Scan for the cell matching the given text and deliver its [X, Y] coordinate at center. 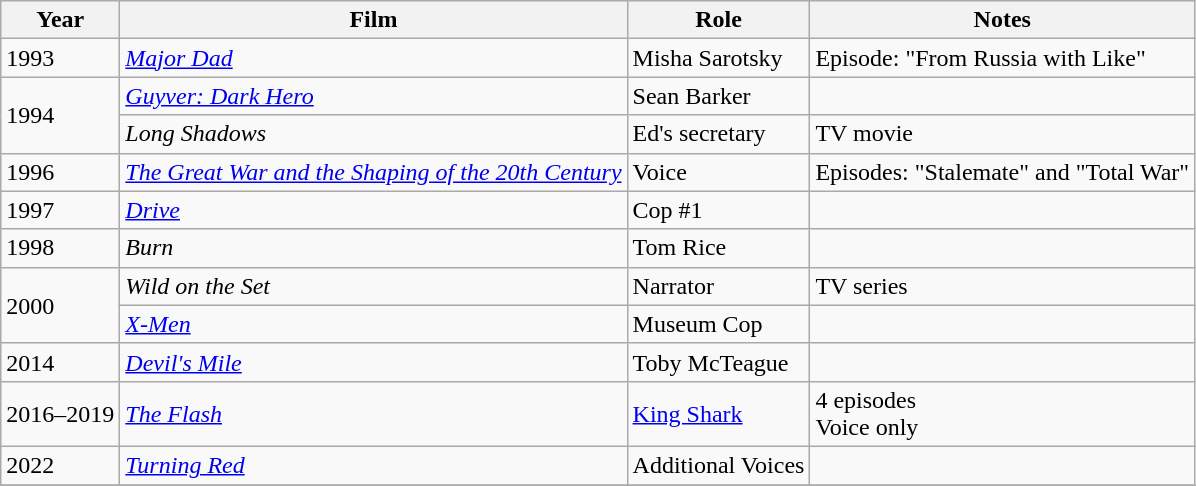
The Flash [374, 414]
2022 [60, 465]
1994 [60, 115]
Toby McTeague [718, 362]
TV movie [1002, 134]
Role [718, 20]
Film [374, 20]
The Great War and the Shaping of the 20th Century [374, 172]
1996 [60, 172]
Burn [374, 248]
Tom Rice [718, 248]
Turning Red [374, 465]
King Shark [718, 414]
2014 [60, 362]
4 episodesVoice only [1002, 414]
Episodes: "Stalemate" and "Total War" [1002, 172]
TV series [1002, 286]
Sean Barker [718, 96]
Notes [1002, 20]
X-Men [374, 324]
Major Dad [374, 58]
1993 [60, 58]
Long Shadows [374, 134]
2000 [60, 305]
Drive [374, 210]
Guyver: Dark Hero [374, 96]
1998 [60, 248]
2016–2019 [60, 414]
Additional Voices [718, 465]
Episode: "From Russia with Like" [1002, 58]
Year [60, 20]
Devil's Mile [374, 362]
1997 [60, 210]
Misha Sarotsky [718, 58]
Narrator [718, 286]
Voice [718, 172]
Ed's secretary [718, 134]
Museum Cop [718, 324]
Wild on the Set [374, 286]
Cop #1 [718, 210]
